Find where the given text appears and provide that cell's center as [X, Y] coordinate. 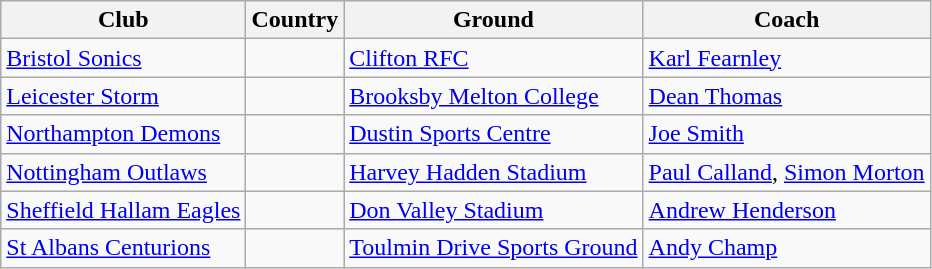
Leicester Storm [124, 96]
St Albans Centurions [124, 248]
Joe Smith [786, 134]
Don Valley Stadium [494, 210]
Harvey Hadden Stadium [494, 172]
Clifton RFC [494, 58]
Sheffield Hallam Eagles [124, 210]
Coach [786, 20]
Bristol Sonics [124, 58]
Toulmin Drive Sports Ground [494, 248]
Brooksby Melton College [494, 96]
Dean Thomas [786, 96]
Paul Calland, Simon Morton [786, 172]
Dustin Sports Centre [494, 134]
Karl Fearnley [786, 58]
Nottingham Outlaws [124, 172]
Club [124, 20]
Andy Champ [786, 248]
Northampton Demons [124, 134]
Country [295, 20]
Ground [494, 20]
Andrew Henderson [786, 210]
